Extract the (X, Y) coordinate from the center of the cell holding the provided text.  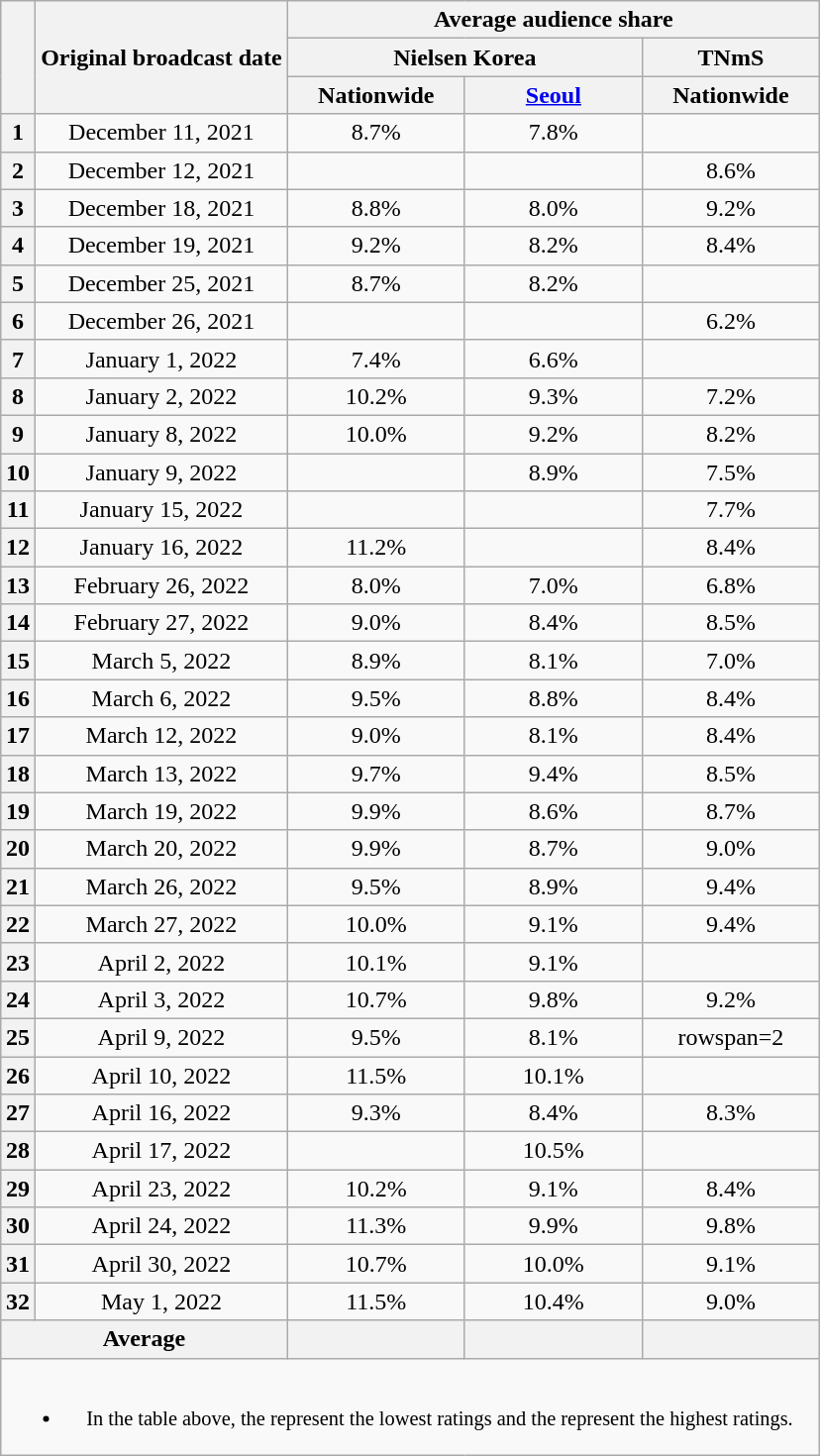
January 2, 2022 (162, 396)
In the table above, the represent the lowest ratings and the represent the highest ratings. (410, 1406)
18 (18, 774)
January 9, 2022 (162, 472)
December 12, 2021 (162, 170)
29 (18, 1189)
26 (18, 1075)
April 23, 2022 (162, 1189)
March 20, 2022 (162, 849)
7.8% (553, 133)
8.3% (731, 1113)
6.6% (553, 359)
rowspan=2 (731, 1037)
April 30, 2022 (162, 1264)
March 5, 2022 (162, 661)
February 26, 2022 (162, 585)
32 (18, 1301)
March 6, 2022 (162, 698)
4 (18, 246)
11 (18, 510)
March 12, 2022 (162, 736)
Average audience share (553, 20)
February 27, 2022 (162, 623)
7.7% (731, 510)
22 (18, 924)
December 25, 2021 (162, 283)
March 26, 2022 (162, 886)
January 8, 2022 (162, 434)
7.4% (376, 359)
9.7% (376, 774)
TNmS (731, 57)
16 (18, 698)
10.4% (553, 1301)
9 (18, 434)
Average (145, 1339)
11.2% (376, 548)
13 (18, 585)
December 18, 2021 (162, 208)
May 1, 2022 (162, 1301)
10 (18, 472)
March 27, 2022 (162, 924)
Nielsen Korea (464, 57)
31 (18, 1264)
March 19, 2022 (162, 811)
1 (18, 133)
April 3, 2022 (162, 999)
19 (18, 811)
23 (18, 962)
December 19, 2021 (162, 246)
7 (18, 359)
17 (18, 736)
20 (18, 849)
21 (18, 886)
March 13, 2022 (162, 774)
January 1, 2022 (162, 359)
April 17, 2022 (162, 1151)
6.8% (731, 585)
December 26, 2021 (162, 321)
24 (18, 999)
January 15, 2022 (162, 510)
April 2, 2022 (162, 962)
2 (18, 170)
April 10, 2022 (162, 1075)
3 (18, 208)
27 (18, 1113)
30 (18, 1226)
10.5% (553, 1151)
Original broadcast date (162, 57)
6.2% (731, 321)
December 11, 2021 (162, 133)
7.2% (731, 396)
11.3% (376, 1226)
12 (18, 548)
April 9, 2022 (162, 1037)
January 16, 2022 (162, 548)
April 24, 2022 (162, 1226)
April 16, 2022 (162, 1113)
5 (18, 283)
14 (18, 623)
8 (18, 396)
7.5% (731, 472)
15 (18, 661)
28 (18, 1151)
6 (18, 321)
Seoul (553, 95)
25 (18, 1037)
